From the cell containing the given text, extract its center point as (x, y) coordinate. 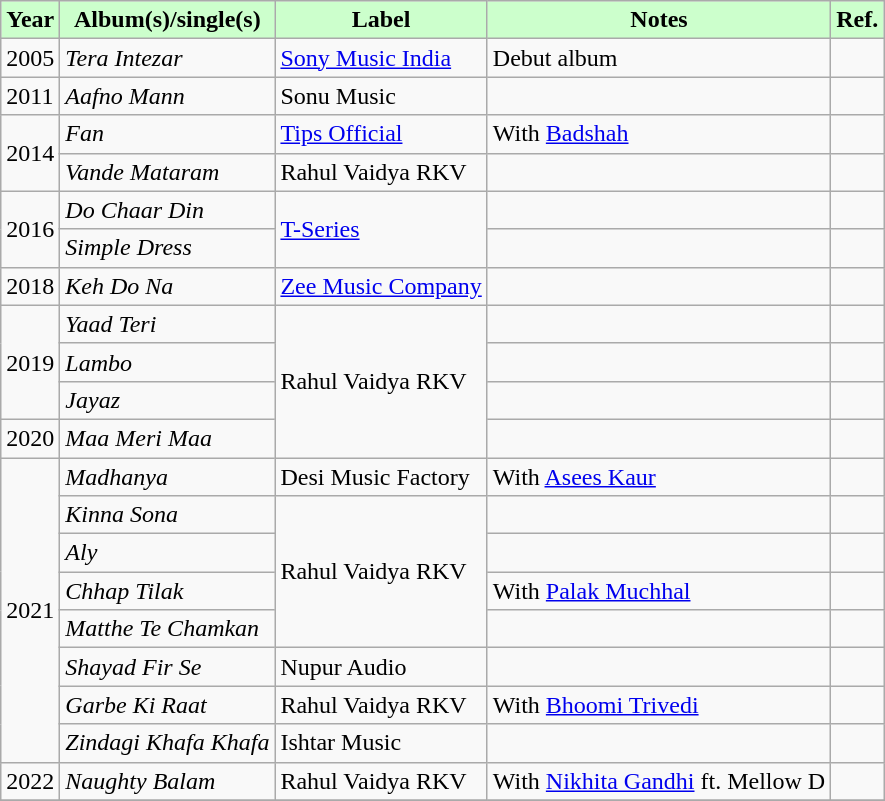
Madhanya (168, 477)
Naughty Balam (168, 781)
2019 (30, 362)
With Asees Kaur (658, 477)
Chhap Tilak (168, 591)
2011 (30, 96)
Jayaz (168, 400)
Ref. (858, 20)
Tips Official (381, 134)
With Bhoomi Trivedi (658, 705)
Label (381, 20)
With Palak Muchhal (658, 591)
Sonu Music (381, 96)
2005 (30, 58)
Aafno Mann (168, 96)
2020 (30, 438)
Year (30, 20)
Album(s)/single(s) (168, 20)
With Badshah (658, 134)
Do Chaar Din (168, 210)
Sony Music India (381, 58)
Nupur Audio (381, 667)
Tera Intezar (168, 58)
Lambo (168, 362)
Shayad Fir Se (168, 667)
Desi Music Factory (381, 477)
Debut album (658, 58)
Kinna Sona (168, 515)
Yaad Teri (168, 324)
2021 (30, 610)
T-Series (381, 229)
2018 (30, 286)
2016 (30, 229)
Fan (168, 134)
Simple Dress (168, 248)
Zindagi Khafa Khafa (168, 743)
2014 (30, 153)
Keh Do Na (168, 286)
Ishtar Music (381, 743)
2022 (30, 781)
Aly (168, 553)
Garbe Ki Raat (168, 705)
With Nikhita Gandhi ft. Mellow D (658, 781)
Matthe Te Chamkan (168, 629)
Maa Meri Maa (168, 438)
Zee Music Company (381, 286)
Notes (658, 20)
Vande Mataram (168, 172)
